Extract the (x, y) coordinate from the center of the cell holding the provided text.  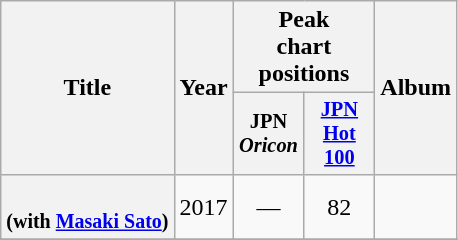
Year (204, 88)
JPN Oricon (268, 134)
JPN Hot 100 (340, 134)
Title (88, 88)
82 (340, 206)
— (268, 206)
(with Masaki Sato) (88, 206)
Peak chart positions (304, 47)
2017 (204, 206)
Album (416, 88)
